Locate the cell with the specified text and output its [X, Y] center coordinate. 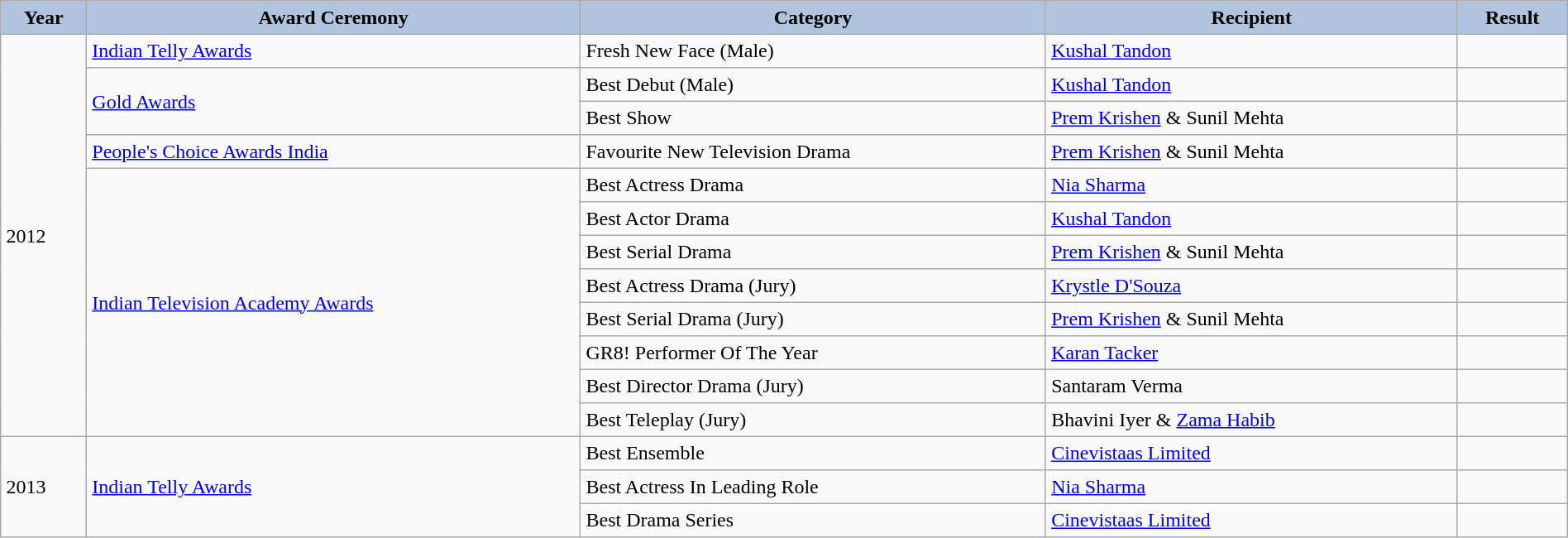
Best Serial Drama [814, 252]
Fresh New Face (Male) [814, 50]
Best Debut (Male) [814, 84]
Best Actress In Leading Role [814, 487]
2013 [44, 487]
GR8! Performer Of The Year [814, 353]
2012 [44, 235]
Best Actor Drama [814, 219]
Bhavini Iyer & Zama Habib [1251, 420]
Favourite New Television Drama [814, 151]
Best Show [814, 118]
Indian Television Academy Awards [334, 302]
Best Ensemble [814, 453]
Award Ceremony [334, 17]
Krystle D'Souza [1251, 286]
Karan Tacker [1251, 353]
Santaram Verma [1251, 386]
Best Actress Drama [814, 185]
People's Choice Awards India [334, 151]
Recipient [1251, 17]
Gold Awards [334, 101]
Best Teleplay (Jury) [814, 420]
Category [814, 17]
Best Serial Drama (Jury) [814, 319]
Year [44, 17]
Best Drama Series [814, 520]
Result [1512, 17]
Best Actress Drama (Jury) [814, 286]
Best Director Drama (Jury) [814, 386]
